Determine the (x, y) coordinate at the center of the cell enclosing the given text.  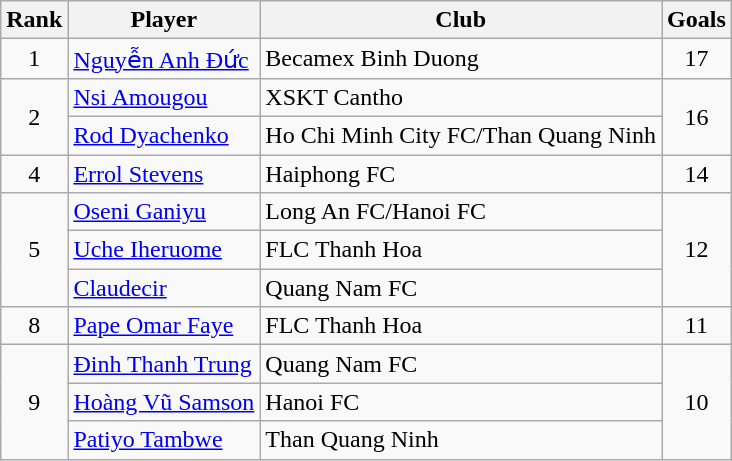
Nsi Amougou (164, 97)
Uche Iheruome (164, 250)
Than Quang Ninh (461, 440)
Patiyo Tambwe (164, 440)
Pape Omar Faye (164, 326)
Claudecir (164, 288)
4 (34, 173)
Player (164, 20)
14 (697, 173)
Rank (34, 20)
12 (697, 250)
9 (34, 402)
Nguyễn Anh Đức (164, 59)
5 (34, 250)
17 (697, 59)
Errol Stevens (164, 173)
10 (697, 402)
16 (697, 116)
Long An FC/Hanoi FC (461, 212)
Oseni Ganiyu (164, 212)
1 (34, 59)
Đinh Thanh Trung (164, 364)
Hanoi FC (461, 402)
Goals (697, 20)
8 (34, 326)
Haiphong FC (461, 173)
Becamex Binh Duong (461, 59)
XSKT Cantho (461, 97)
2 (34, 116)
Ho Chi Minh City FC/Than Quang Ninh (461, 135)
Rod Dyachenko (164, 135)
Club (461, 20)
11 (697, 326)
Hoàng Vũ Samson (164, 402)
